Extract the [x, y] coordinate from the center of the cell holding the provided text.  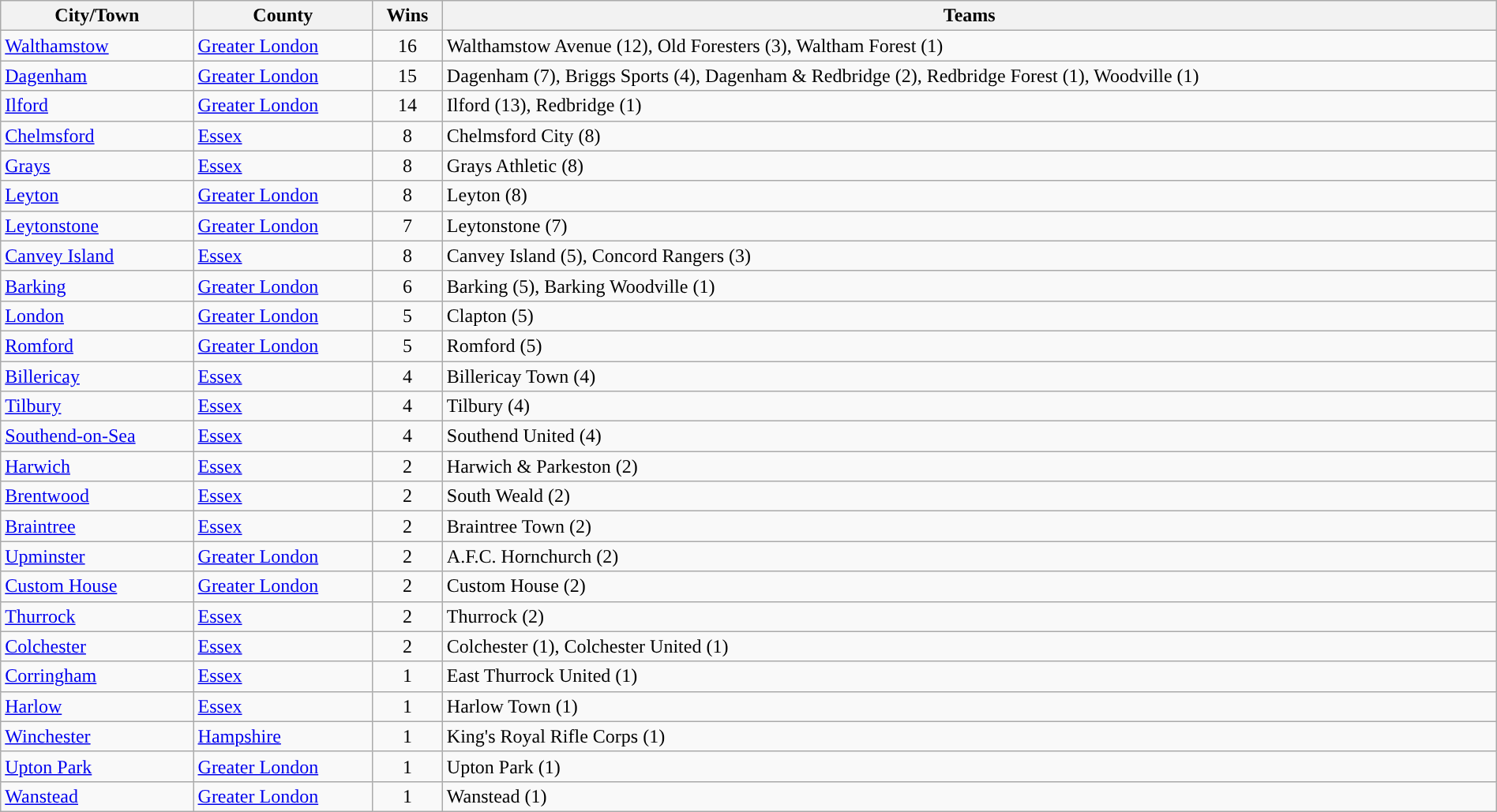
Billericay Town (4) [970, 376]
Leytonstone (7) [970, 226]
Barking [97, 286]
Leyton [97, 196]
Custom House [97, 586]
Harwich & Parkeston (2) [970, 466]
Canvey Island [97, 256]
Colchester (1), Colchester United (1) [970, 646]
Harlow [97, 706]
Upminster [97, 556]
Winchester [97, 736]
16 [407, 46]
Chelmsford City (8) [970, 136]
Grays [97, 166]
Teams [970, 16]
Colchester [97, 646]
15 [407, 76]
Billericay [97, 376]
Walthamstow [97, 46]
6 [407, 286]
Barking (5), Barking Woodville (1) [970, 286]
Dagenham (7), Briggs Sports (4), Dagenham & Redbridge (2), Redbridge Forest (1), Woodville (1) [970, 76]
Southend United (4) [970, 436]
Grays Athletic (8) [970, 166]
Custom House (2) [970, 586]
Wins [407, 16]
Ilford (13), Redbridge (1) [970, 106]
Dagenham [97, 76]
London [97, 316]
City/Town [97, 16]
County [283, 16]
Hampshire [283, 736]
Wanstead (1) [970, 796]
Romford [97, 346]
King's Royal Rifle Corps (1) [970, 736]
Brentwood [97, 496]
Thurrock [97, 616]
Ilford [97, 106]
14 [407, 106]
Leyton (8) [970, 196]
Tilbury (4) [970, 406]
Corringham [97, 676]
Harwich [97, 466]
Upton Park (1) [970, 766]
Canvey Island (5), Concord Rangers (3) [970, 256]
Leytonstone [97, 226]
Wanstead [97, 796]
Chelmsford [97, 136]
Thurrock (2) [970, 616]
Braintree [97, 526]
South Weald (2) [970, 496]
7 [407, 226]
Southend-on-Sea [97, 436]
Clapton (5) [970, 316]
Tilbury [97, 406]
Harlow Town (1) [970, 706]
Braintree Town (2) [970, 526]
East Thurrock United (1) [970, 676]
A.F.C. Hornchurch (2) [970, 556]
Walthamstow Avenue (12), Old Foresters (3), Waltham Forest (1) [970, 46]
Romford (5) [970, 346]
Upton Park [97, 766]
